Locate the cell with the specified text and output its [x, y] center coordinate. 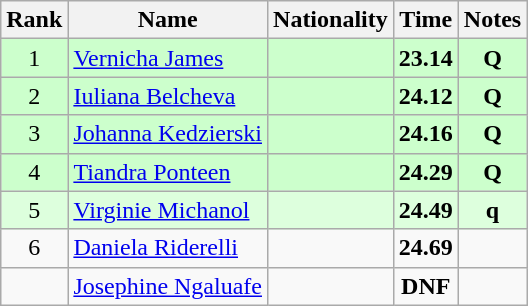
5 [34, 210]
DNF [426, 286]
4 [34, 172]
3 [34, 134]
Johanna Kedzierski [168, 134]
Josephine Ngaluafe [168, 286]
24.29 [426, 172]
24.69 [426, 248]
23.14 [426, 58]
Tiandra Ponteen [168, 172]
Name [168, 20]
Virginie Michanol [168, 210]
Iuliana Belcheva [168, 96]
Notes [492, 20]
2 [34, 96]
Vernicha James [168, 58]
Nationality [331, 20]
Daniela Riderelli [168, 248]
Rank [34, 20]
24.16 [426, 134]
1 [34, 58]
Time [426, 20]
24.12 [426, 96]
6 [34, 248]
q [492, 210]
24.49 [426, 210]
